Extract the [X, Y] coordinate from the center of the cell holding the provided text.  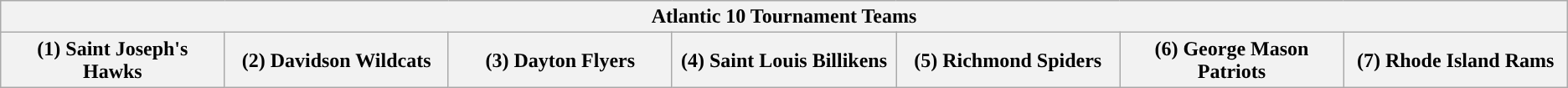
Atlantic 10 Tournament Teams [784, 17]
(2) Davidson Wildcats [337, 60]
(1) Saint Joseph's Hawks [112, 60]
(3) Dayton Flyers [560, 60]
(5) Richmond Spiders [1008, 60]
(6) George Mason Patriots [1231, 60]
(7) Rhode Island Rams [1456, 60]
(4) Saint Louis Billikens [784, 60]
